Determine the [x, y] coordinate at the center of the cell enclosing the given text.  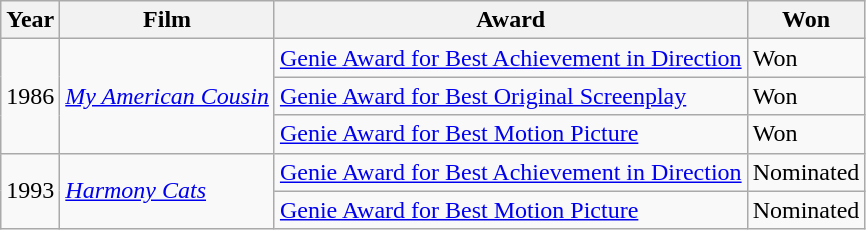
1986 [30, 96]
Film [168, 20]
1993 [30, 191]
Harmony Cats [168, 191]
My American Cousin [168, 96]
Genie Award for Best Original Screenplay [510, 96]
Award [510, 20]
Year [30, 20]
